Pinpoint the cell where the given text exists, returning its [x, y] midpoint coordinate. 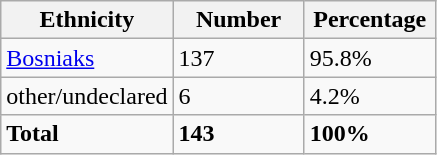
other/undeclared [87, 96]
143 [238, 134]
Bosniaks [87, 58]
Number [238, 20]
Percentage [370, 20]
100% [370, 134]
95.8% [370, 58]
Total [87, 134]
Ethnicity [87, 20]
137 [238, 58]
4.2% [370, 96]
6 [238, 96]
